Extract the (x, y) coordinate from the center of the cell holding the provided text.  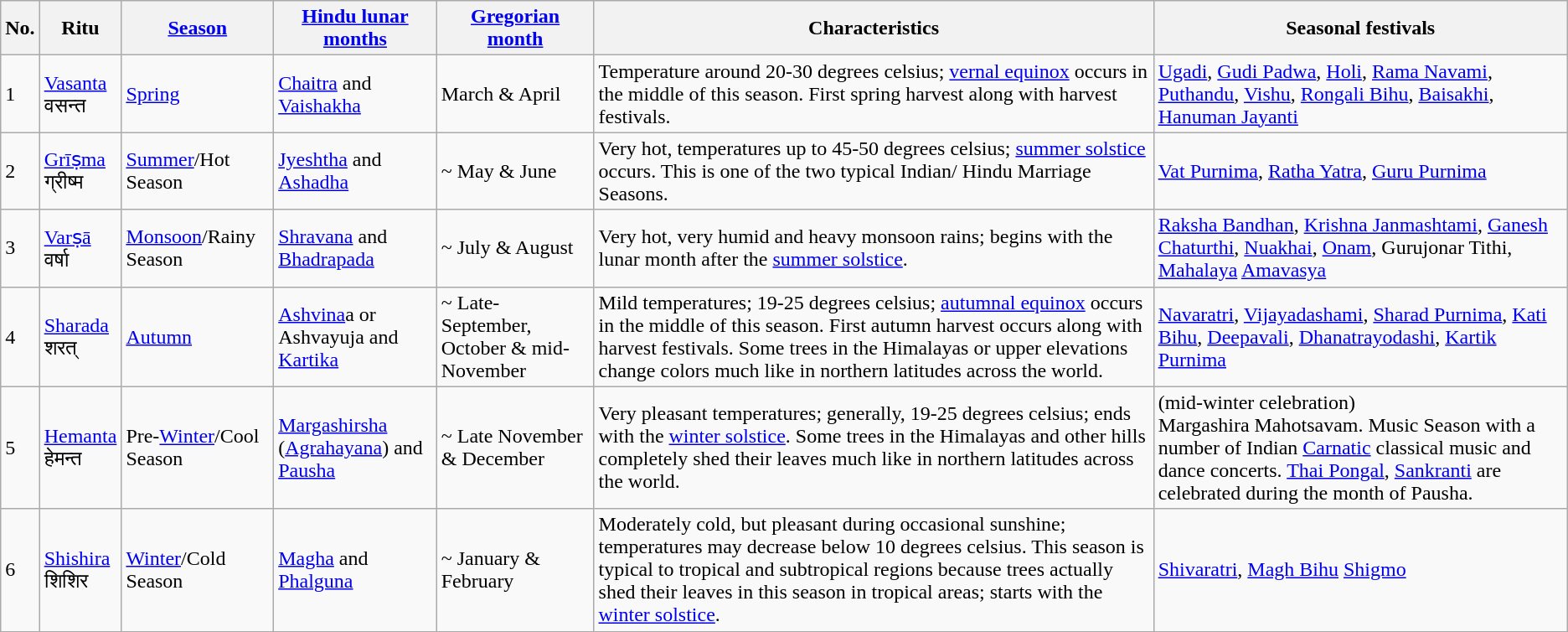
Margashirsha (Agrahayana) and Pausha (355, 448)
Jyeshtha and Ashadha (355, 171)
4 (20, 337)
No. (20, 28)
Autumn (198, 337)
5 (20, 448)
Shravana and Bhadrapada (355, 248)
Vasanta वसन्त (80, 94)
Hindu lunar months (355, 28)
Raksha Bandhan, Krishna Janmashtami, Ganesh Chaturthi, Nuakhai, Onam, Gurujonar Tithi, Mahalaya Amavasya (1360, 248)
Winter/Cold Season (198, 570)
Sharada शरत् (80, 337)
Magha and Phalguna (355, 570)
Hemantaहेमन्त (80, 448)
Gregorian month (515, 28)
Seasonal festivals (1360, 28)
Characteristics (874, 28)
2 (20, 171)
Spring (198, 94)
Very hot, temperatures up to 45-50 degrees celsius; summer solstice occurs. This is one of the two typical Indian/ Hindu Marriage Seasons. (874, 171)
Shivaratri, Magh Bihu Shigmo (1360, 570)
Very hot, very humid and heavy monsoon rains; begins with the lunar month after the summer solstice. (874, 248)
~ January & February (515, 570)
Shishira शिशिर (80, 570)
Summer/Hot Season (198, 171)
~ May & June (515, 171)
Varṣā वर्षा (80, 248)
March & April (515, 94)
~ Late- September, October & mid-November (515, 337)
Pre-Winter/Cool Season (198, 448)
~ July & August (515, 248)
Temperature around 20-30 degrees celsius; vernal equinox occurs in the middle of this season. First spring harvest along with harvest festivals. (874, 94)
Ugadi, Gudi Padwa, Holi, Rama Navami, Puthandu, Vishu, Rongali Bihu, Baisakhi, Hanuman Jayanti (1360, 94)
Ritu (80, 28)
Season (198, 28)
Ashvinaa or Ashvayuja and Kartika (355, 337)
6 (20, 570)
Vat Purnima, Ratha Yatra, Guru Purnima (1360, 171)
Chaitra and Vaishakha (355, 94)
Grīṣma ग्रीष्म (80, 171)
Navaratri, Vijayadashami, Sharad Purnima, Kati Bihu, Deepavali, Dhanatrayodashi, Kartik Purnima (1360, 337)
1 (20, 94)
~ Late November & December (515, 448)
Monsoon/Rainy Season (198, 248)
3 (20, 248)
